Locate the cell with the specified text and output its (x, y) center coordinate. 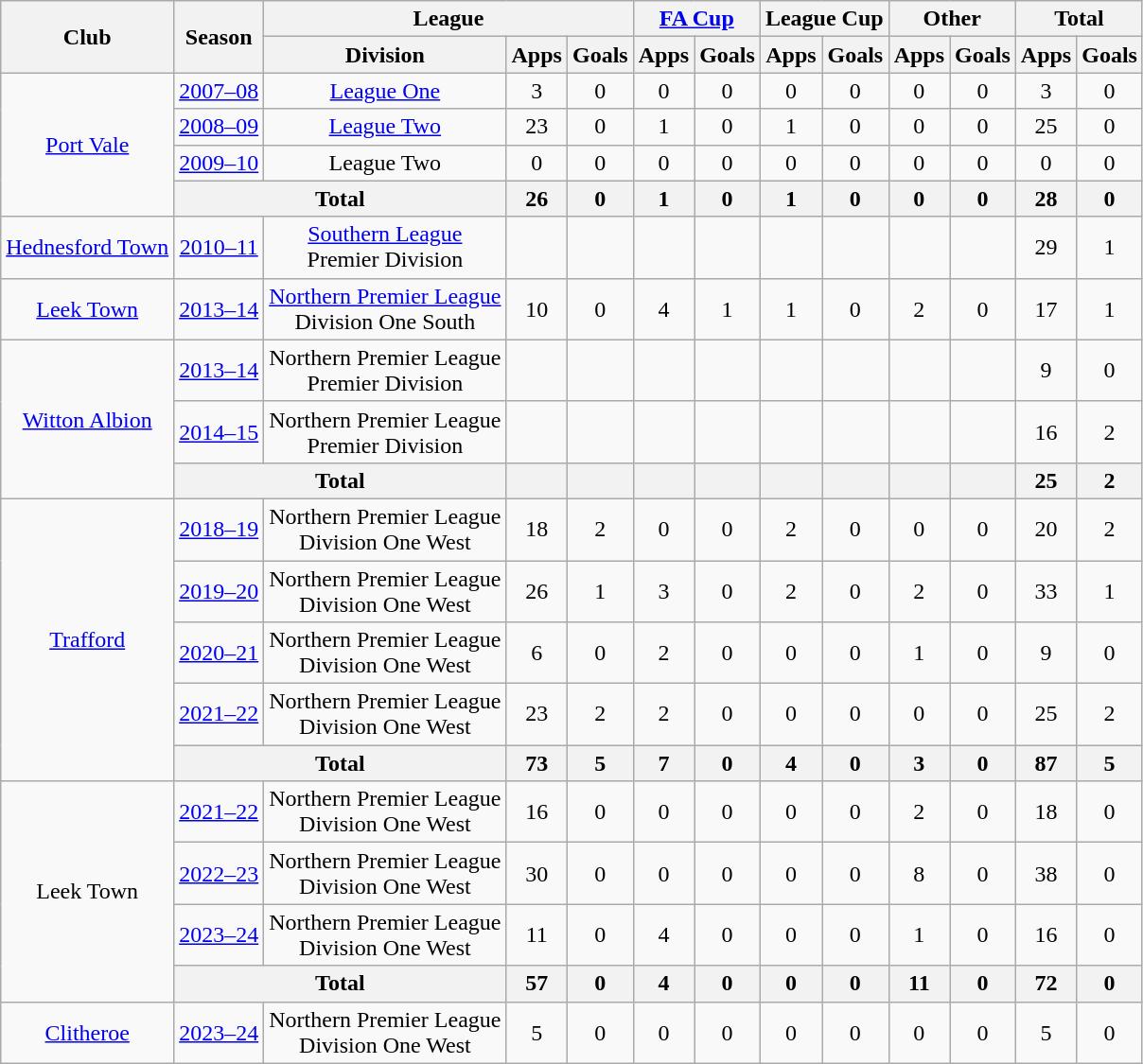
17 (1046, 308)
League One (385, 91)
2008–09 (220, 127)
38 (1046, 874)
20 (1046, 530)
Season (220, 37)
7 (663, 763)
29 (1046, 248)
10 (536, 308)
Club (87, 37)
30 (536, 874)
FA Cup (696, 19)
Other (952, 19)
57 (536, 984)
Division (385, 55)
72 (1046, 984)
League (448, 19)
2020–21 (220, 653)
Trafford (87, 639)
League Cup (824, 19)
87 (1046, 763)
2009–10 (220, 163)
2007–08 (220, 91)
2010–11 (220, 248)
2019–20 (220, 590)
33 (1046, 590)
8 (919, 874)
2018–19 (220, 530)
6 (536, 653)
Northern Premier LeagueDivision One South (385, 308)
Hednesford Town (87, 248)
Witton Albion (87, 419)
28 (1046, 199)
73 (536, 763)
Port Vale (87, 145)
Clitheroe (87, 1033)
2014–15 (220, 431)
2022–23 (220, 874)
Southern LeaguePremier Division (385, 248)
